Detect which cell encompasses the target text, then output its (X, Y) center coordinate. 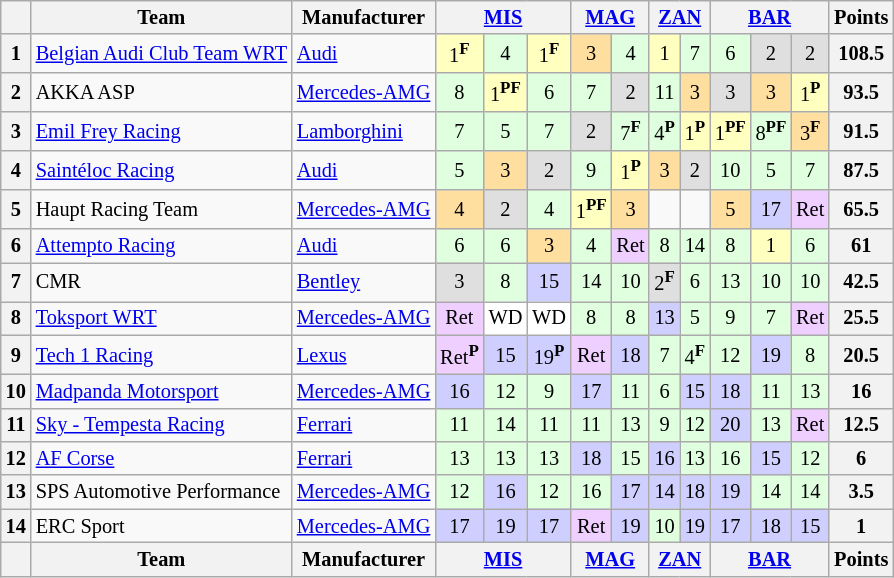
Attempto Racing (162, 246)
RetP (459, 354)
Belgian Audi Club Team WRT (162, 54)
20.5 (861, 354)
42.5 (861, 282)
Toksport WRT (162, 318)
61 (861, 246)
ERC Sport (162, 526)
108.5 (861, 54)
SPS Automotive Performance (162, 492)
25.5 (861, 318)
3.5 (861, 492)
Haupt Racing Team (162, 210)
CMR (162, 282)
AKKA ASP (162, 92)
91.5 (861, 132)
Saintéloc Racing (162, 170)
3F (810, 132)
Sky - Tempesta Racing (162, 425)
4P (664, 132)
Madpanda Motorsport (162, 391)
65.5 (861, 210)
87.5 (861, 170)
93.5 (861, 92)
AF Corse (162, 458)
4F (695, 354)
Bentley (364, 282)
7F (630, 132)
Lamborghini (364, 132)
Lexus (364, 354)
Tech 1 Racing (162, 354)
2F (664, 282)
19P (549, 354)
8PF (772, 132)
Emil Frey Racing (162, 132)
20 (730, 425)
12.5 (861, 425)
